Output the (X, Y) coordinate of the center of the cell containing the given text.  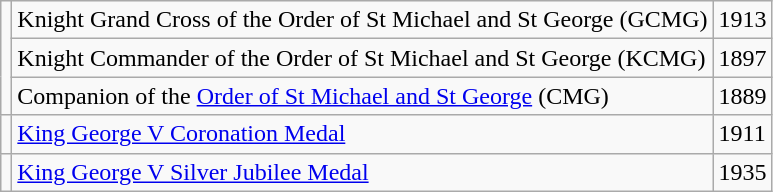
1911 (742, 134)
King George V Silver Jubilee Medal (362, 172)
Knight Grand Cross of the Order of St Michael and St George (GCMG) (362, 20)
Knight Commander of the Order of St Michael and St George (KCMG) (362, 58)
Companion of the Order of St Michael and St George (CMG) (362, 96)
1935 (742, 172)
1889 (742, 96)
1897 (742, 58)
1913 (742, 20)
King George V Coronation Medal (362, 134)
